From the cell containing the given text, extract its center point as (x, y) coordinate. 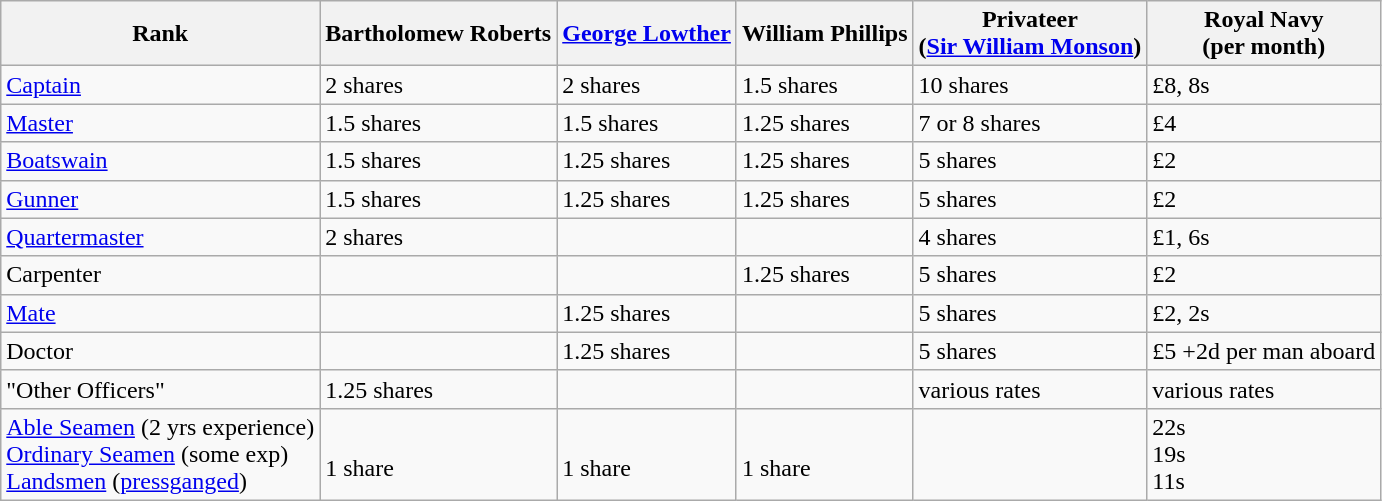
William Phillips (824, 34)
£1, 6s (1264, 237)
£2, 2s (1264, 313)
"Other Officers" (160, 389)
George Lowther (647, 34)
£4 (1264, 123)
Bartholomew Roberts (438, 34)
22s19s11s (1264, 454)
Able Seamen (2 yrs experience)Ordinary Seamen (some exp)Landsmen (pressganged) (160, 454)
£5 +2d per man aboard (1264, 351)
Master (160, 123)
Doctor (160, 351)
10 shares (1030, 85)
Boatswain (160, 161)
Carpenter (160, 275)
£8, 8s (1264, 85)
Quartermaster (160, 237)
7 or 8 shares (1030, 123)
Rank (160, 34)
Gunner (160, 199)
Mate (160, 313)
Captain (160, 85)
Privateer(Sir William Monson) (1030, 34)
4 shares (1030, 237)
Royal Navy(per month) (1264, 34)
